For the text-containing cell, return its midpoint in (x, y) coordinate format. 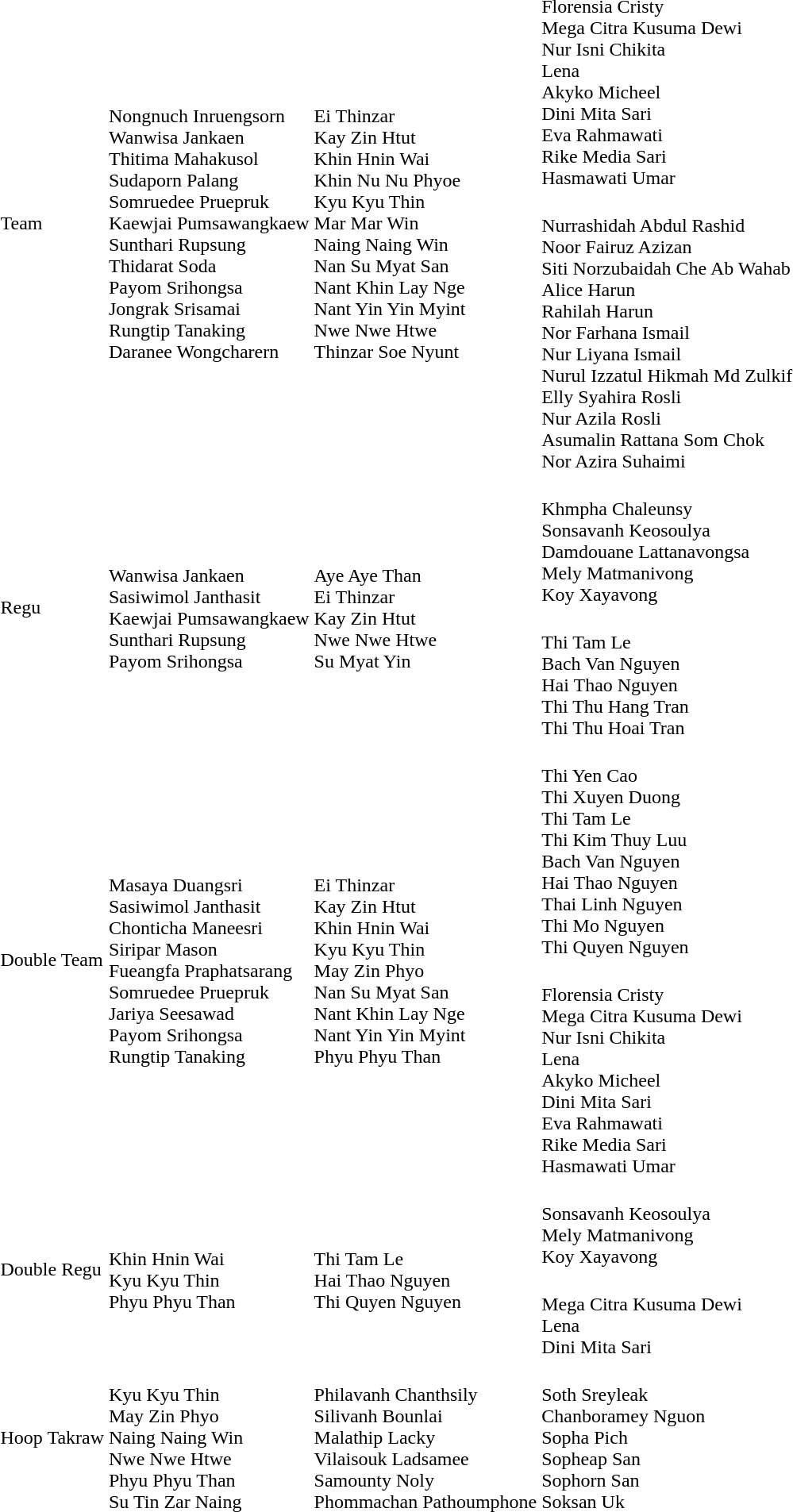
Wanwisa JankaenSasiwimol JanthasitKaewjai PumsawangkaewSunthari RupsungPayom Srihongsa (210, 608)
Thi Tam LeHai Thao NguyenThi Quyen Nguyen (425, 1270)
Khin Hnin WaiKyu Kyu ThinPhyu Phyu Than (210, 1270)
Aye Aye ThanEi ThinzarKay Zin HtutNwe Nwe HtweSu Myat Yin (425, 608)
Ei ThinzarKay Zin HtutKhin Hnin WaiKyu Kyu ThinMay Zin PhyoNan Su Myat SanNant Khin Lay NgeNant Yin Yin MyintPhyu Phyu Than (425, 960)
